Pinpoint the cell where the given text exists, returning its (X, Y) midpoint coordinate. 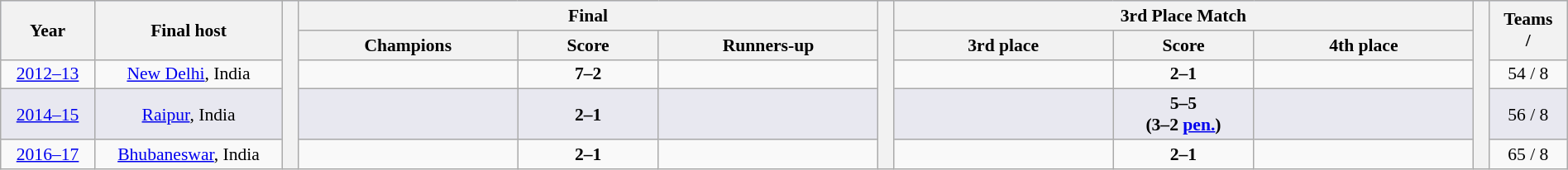
Final host (189, 30)
3rd Place Match (1184, 16)
Year (48, 30)
54 / 8 (1528, 74)
3rd place (1004, 45)
New Delhi, India (189, 74)
2012–13 (48, 74)
Final (589, 16)
4th place (1363, 45)
2016–17 (48, 154)
7–2 (588, 74)
65 / 8 (1528, 154)
5–5(3–2 pen.) (1183, 114)
Runners-up (767, 45)
Raipur, India (189, 114)
56 / 8 (1528, 114)
Teams / (1528, 30)
Bhubaneswar, India (189, 154)
Champions (409, 45)
2014–15 (48, 114)
